Return [X, Y] of the center of cell containing provided text 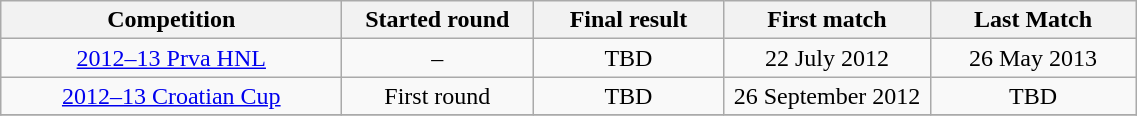
2012–13 Croatian Cup [172, 96]
– [438, 58]
Last Match [1033, 20]
First match [827, 20]
Started round [438, 20]
26 May 2013 [1033, 58]
Final result [628, 20]
22 July 2012 [827, 58]
Competition [172, 20]
26 September 2012 [827, 96]
First round [438, 96]
2012–13 Prva HNL [172, 58]
